Detect which cell encompasses the target text, then output its (X, Y) center coordinate. 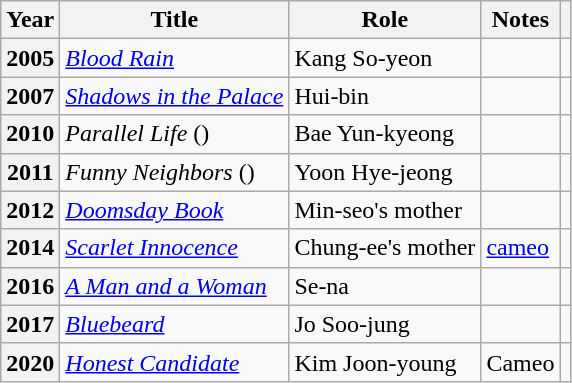
Se-na (385, 286)
Honest Candidate (174, 362)
Notes (520, 20)
2010 (30, 134)
2016 (30, 286)
2014 (30, 248)
2005 (30, 58)
2012 (30, 210)
2017 (30, 324)
Bluebeard (174, 324)
2011 (30, 172)
Kim Joon-young (385, 362)
Kang So-yeon (385, 58)
2007 (30, 96)
Blood Rain (174, 58)
A Man and a Woman (174, 286)
Year (30, 20)
Doomsday Book (174, 210)
Chung-ee's mother (385, 248)
Title (174, 20)
2020 (30, 362)
Parallel Life () (174, 134)
Hui-bin (385, 96)
Jo Soo-jung (385, 324)
Scarlet Innocence (174, 248)
Yoon Hye-jeong (385, 172)
Shadows in the Palace (174, 96)
cameo (520, 248)
Bae Yun-kyeong (385, 134)
Cameo (520, 362)
Role (385, 20)
Funny Neighbors () (174, 172)
Min-seo's mother (385, 210)
